From the cell containing the given text, extract its center point as (X, Y) coordinate. 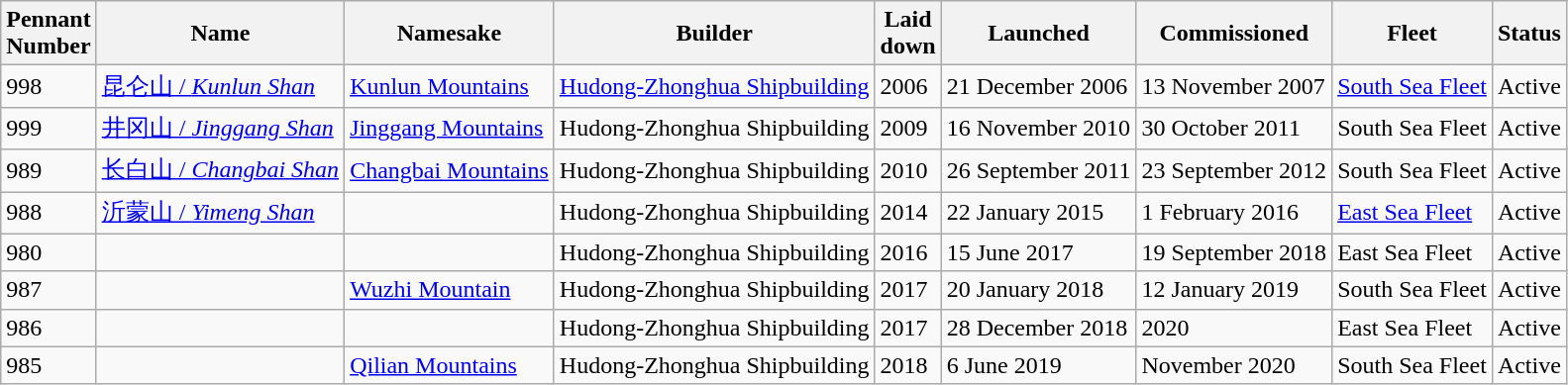
Qilian Mountains (450, 365)
988 (49, 214)
1 February 2016 (1234, 214)
井冈山 / Jinggang Shan (220, 129)
986 (49, 328)
2006 (907, 87)
19 September 2018 (1234, 252)
980 (49, 252)
30 October 2011 (1234, 129)
985 (49, 365)
Builder (714, 34)
Name (220, 34)
998 (49, 87)
20 January 2018 (1038, 290)
28 December 2018 (1038, 328)
22 January 2015 (1038, 214)
6 June 2019 (1038, 365)
November 2020 (1234, 365)
Wuzhi Mountain (450, 290)
Laiddown (907, 34)
15 June 2017 (1038, 252)
26 September 2011 (1038, 170)
PennantNumber (49, 34)
Jinggang Mountains (450, 129)
13 November 2007 (1234, 87)
Changbai Mountains (450, 170)
2018 (907, 365)
Namesake (450, 34)
Kunlun Mountains (450, 87)
沂蒙山 / Yimeng Shan (220, 214)
Commissioned (1234, 34)
16 November 2010 (1038, 129)
999 (49, 129)
989 (49, 170)
2020 (1234, 328)
长白山 / Changbai Shan (220, 170)
23 September 2012 (1234, 170)
2010 (907, 170)
21 December 2006 (1038, 87)
Launched (1038, 34)
昆仑山 / Kunlun Shan (220, 87)
Status (1529, 34)
12 January 2019 (1234, 290)
2016 (907, 252)
987 (49, 290)
Fleet (1412, 34)
2009 (907, 129)
2014 (907, 214)
